Identify which cell holds the provided text, then report its [x, y] central coordinate. 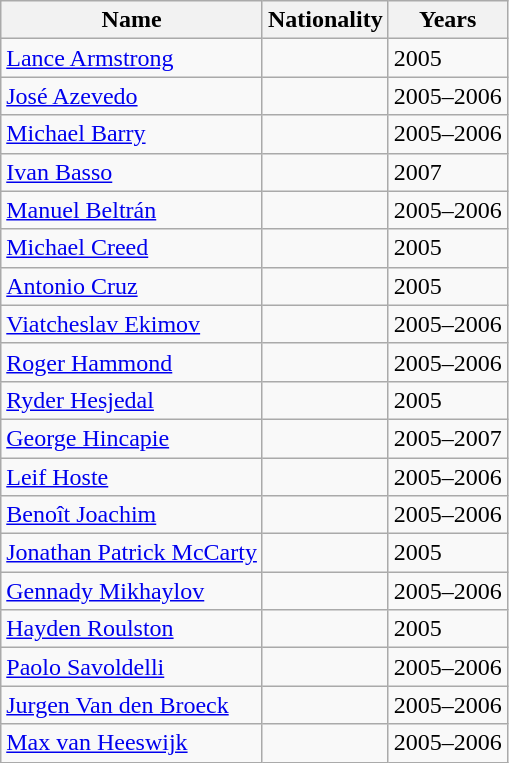
Years [448, 20]
Name [132, 20]
Michael Creed [132, 248]
Nationality [325, 20]
Max van Heeswijk [132, 743]
Jonathan Patrick McCarty [132, 553]
Ivan Basso [132, 172]
George Hincapie [132, 438]
Antonio Cruz [132, 286]
Michael Barry [132, 134]
2005–2007 [448, 438]
Roger Hammond [132, 362]
Manuel Beltrán [132, 210]
Paolo Savoldelli [132, 667]
Gennady Mikhaylov [132, 591]
Ryder Hesjedal [132, 400]
Benoît Joachim [132, 515]
2007 [448, 172]
Lance Armstrong [132, 58]
José Azevedo [132, 96]
Leif Hoste [132, 477]
Hayden Roulston [132, 629]
Jurgen Van den Broeck [132, 705]
Viatcheslav Ekimov [132, 324]
